Return the (x, y) coordinate for the center point of the cell that contains the specified text.  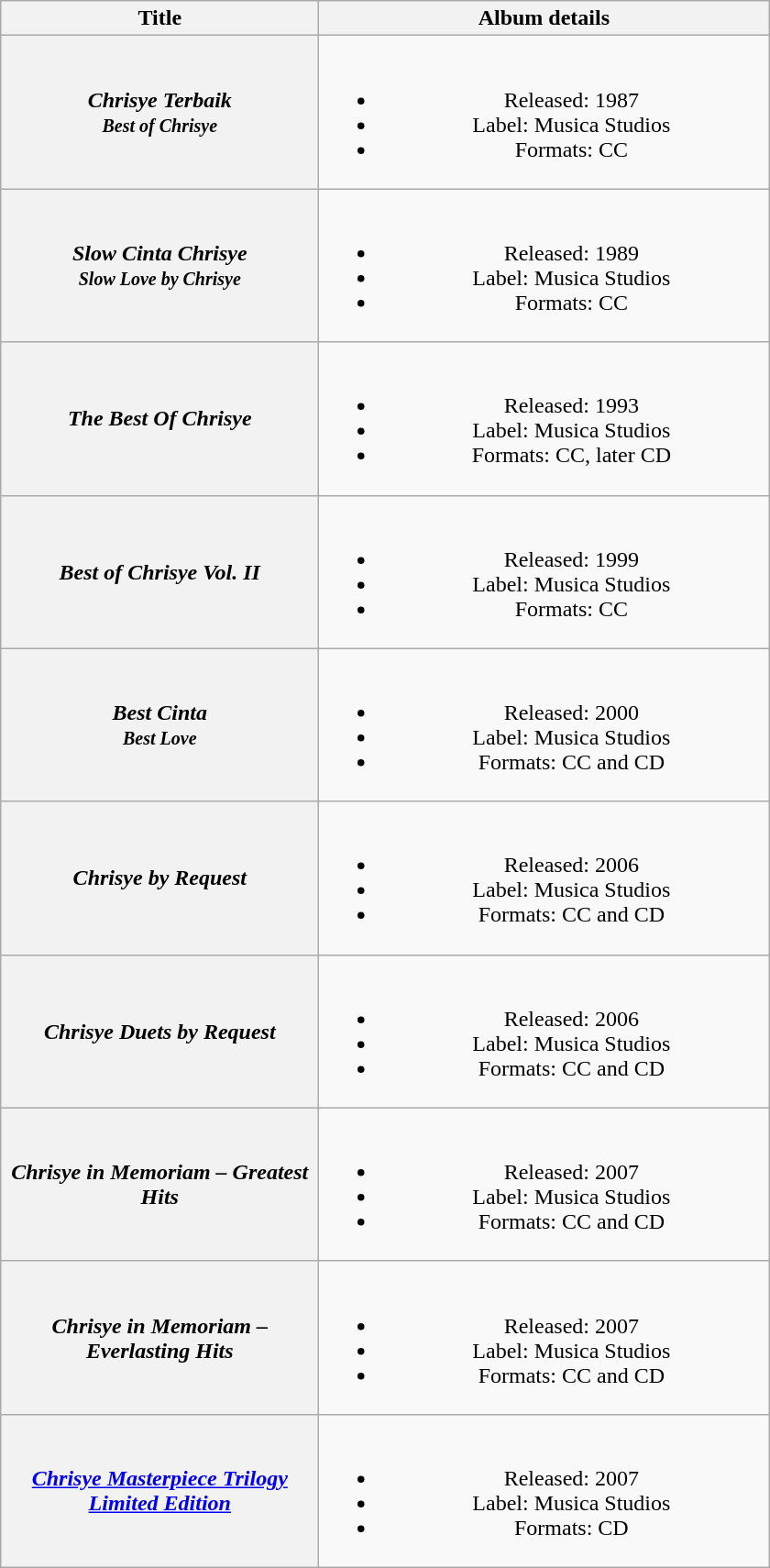
Chrisye by Request (159, 878)
Best of Chrisye Vol. II (159, 572)
The Best Of Chrisye (159, 418)
Released: 1987Label: Musica StudiosFormats: CC (544, 112)
Chrisye in Memoriam – Greatest Hits (159, 1185)
Chrisye Duets by Request (159, 1031)
Title (159, 18)
Slow Cinta ChrisyeSlow Love by Chrisye (159, 266)
Released: 2007Label: Musica StudiosFormats: CD (544, 1491)
Released: 2000Label: Musica StudiosFormats: CC and CD (544, 724)
Chrisye in Memoriam – Everlasting Hits (159, 1337)
Released: 1989Label: Musica StudiosFormats: CC (544, 266)
Released: 1993Label: Musica StudiosFormats: CC, later CD (544, 418)
Chrisye Masterpiece Trilogy Limited Edition (159, 1491)
Album details (544, 18)
Released: 1999Label: Musica StudiosFormats: CC (544, 572)
Chrisye TerbaikBest of Chrisye (159, 112)
Best CintaBest Love (159, 724)
